Detect which cell encompasses the target text, then output its (X, Y) center coordinate. 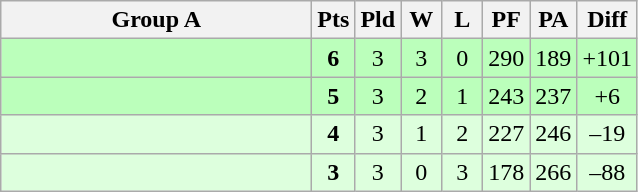
+6 (608, 96)
243 (506, 96)
PF (506, 20)
290 (506, 58)
PA (554, 20)
246 (554, 134)
4 (334, 134)
178 (506, 172)
227 (506, 134)
6 (334, 58)
W (422, 20)
L (462, 20)
Pld (378, 20)
–88 (608, 172)
Diff (608, 20)
266 (554, 172)
+101 (608, 58)
Pts (334, 20)
237 (554, 96)
5 (334, 96)
189 (554, 58)
Group A (156, 20)
–19 (608, 134)
